Scan for the cell matching the given text and deliver its [x, y] coordinate at center. 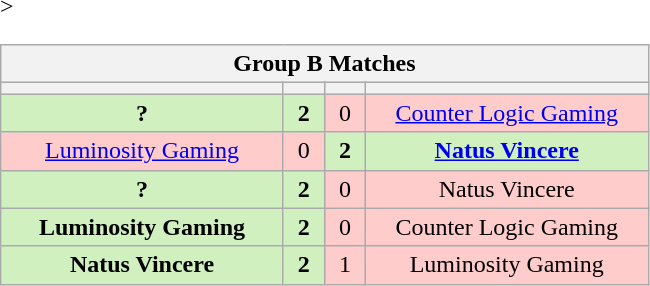
Group B Matches [324, 64]
1 [344, 265]
